Return (x, y) of the center of cell containing provided text 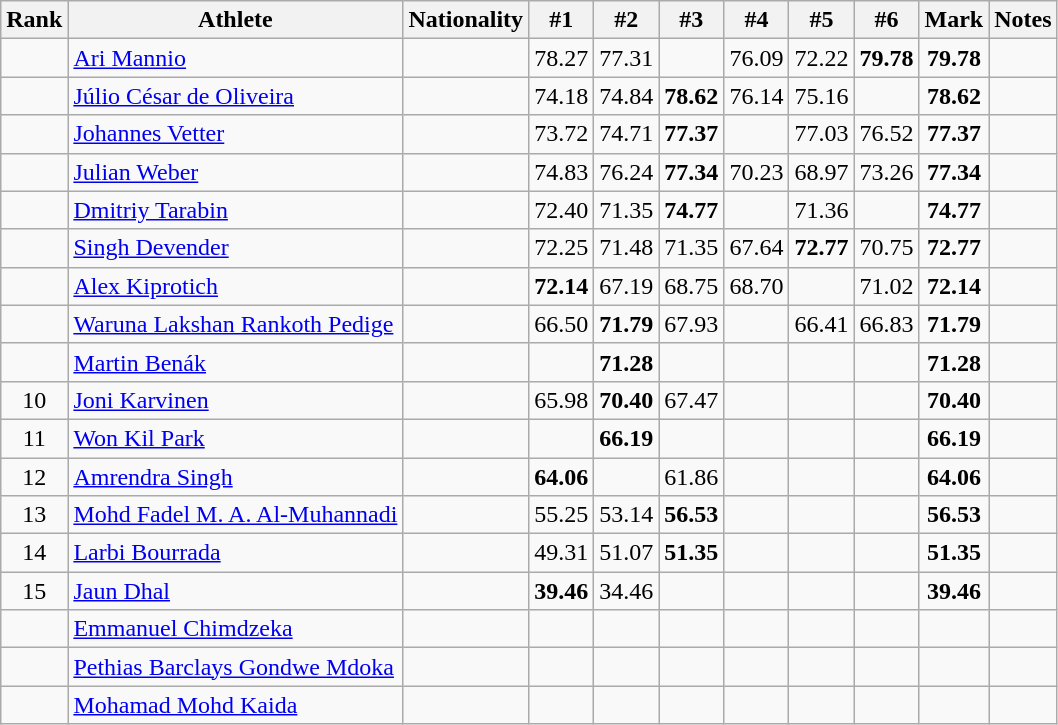
14 (34, 553)
10 (34, 400)
73.26 (886, 172)
Singh Devender (236, 248)
Waruna Lakshan Rankoth Pedige (236, 324)
Ari Mannio (236, 58)
Dmitriy Tarabin (236, 210)
65.98 (562, 400)
#1 (562, 20)
68.75 (692, 286)
73.72 (562, 134)
Jaun Dhal (236, 591)
Emmanuel Chimdzeka (236, 629)
77.31 (626, 58)
78.27 (562, 58)
67.64 (756, 248)
Won Kil Park (236, 438)
72.25 (562, 248)
Pethias Barclays Gondwe Mdoka (236, 667)
Amrendra Singh (236, 477)
13 (34, 515)
55.25 (562, 515)
71.48 (626, 248)
74.83 (562, 172)
#5 (822, 20)
67.19 (626, 286)
Julian Weber (236, 172)
Joni Karvinen (236, 400)
70.23 (756, 172)
77.03 (822, 134)
Mohamad Mohd Kaida (236, 705)
66.83 (886, 324)
Mohd Fadel M. A. Al-Muhannadi (236, 515)
49.31 (562, 553)
68.70 (756, 286)
70.75 (886, 248)
#4 (756, 20)
67.93 (692, 324)
Júlio César de Oliveira (236, 96)
76.52 (886, 134)
71.36 (822, 210)
76.24 (626, 172)
Nationality (466, 20)
72.40 (562, 210)
61.86 (692, 477)
12 (34, 477)
66.50 (562, 324)
Athlete (236, 20)
Rank (34, 20)
51.07 (626, 553)
#6 (886, 20)
72.22 (822, 58)
71.02 (886, 286)
Larbi Bourrada (236, 553)
74.18 (562, 96)
Mark (954, 20)
76.09 (756, 58)
Johannes Vetter (236, 134)
53.14 (626, 515)
74.71 (626, 134)
Alex Kiprotich (236, 286)
#2 (626, 20)
67.47 (692, 400)
75.16 (822, 96)
68.97 (822, 172)
#3 (692, 20)
15 (34, 591)
66.41 (822, 324)
34.46 (626, 591)
11 (34, 438)
76.14 (756, 96)
Martin Benák (236, 362)
74.84 (626, 96)
Notes (1023, 20)
